Identify which cell holds the provided text, then report its [x, y] central coordinate. 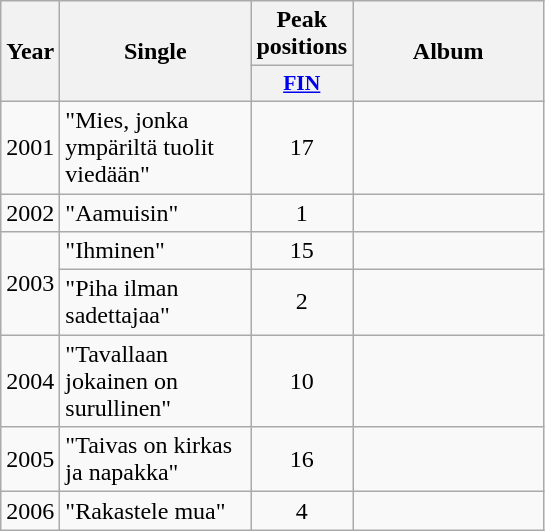
1 [302, 213]
2003 [30, 284]
"Aamuisin" [156, 213]
"Ihminen" [156, 251]
2 [302, 302]
"Taivas on kirkas ja napakka" [156, 460]
2004 [30, 381]
10 [302, 381]
Single [156, 52]
Album [448, 52]
Year [30, 52]
16 [302, 460]
"Rakastele mua" [156, 511]
"Tavallaan jokainen on surullinen" [156, 381]
2005 [30, 460]
17 [302, 147]
"Mies, jonka ympäriltä tuolit viedään" [156, 147]
4 [302, 511]
15 [302, 251]
"Piha ilman sadettajaa" [156, 302]
2002 [30, 213]
Peak positions [302, 34]
2001 [30, 147]
FIN [302, 84]
2006 [30, 511]
